Output the [x, y] coordinate of the center of the cell containing the given text.  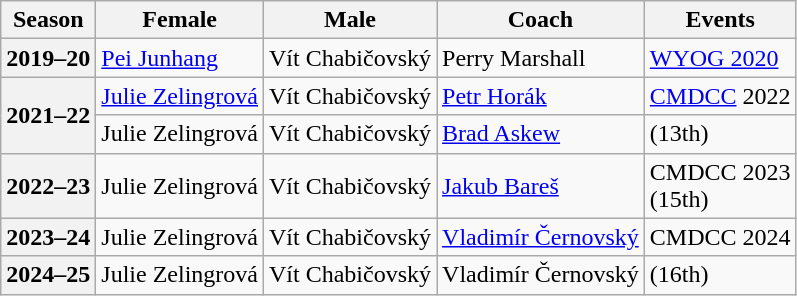
2023–24 [48, 237]
Coach [541, 20]
CMDCC 2023 (15th) [720, 186]
(13th) [720, 134]
Male [350, 20]
2021–22 [48, 115]
Brad Askew [541, 134]
Petr Horák [541, 96]
CMDCC 2022 [720, 96]
2024–25 [48, 275]
Female [180, 20]
CMDCC 2024 [720, 237]
Pei Junhang [180, 58]
Season [48, 20]
WYOG 2020 [720, 58]
Jakub Bareš [541, 186]
Perry Marshall [541, 58]
2022–23 [48, 186]
Events [720, 20]
(16th) [720, 275]
2019–20 [48, 58]
